Pinpoint the cell where the given text exists, returning its [X, Y] midpoint coordinate. 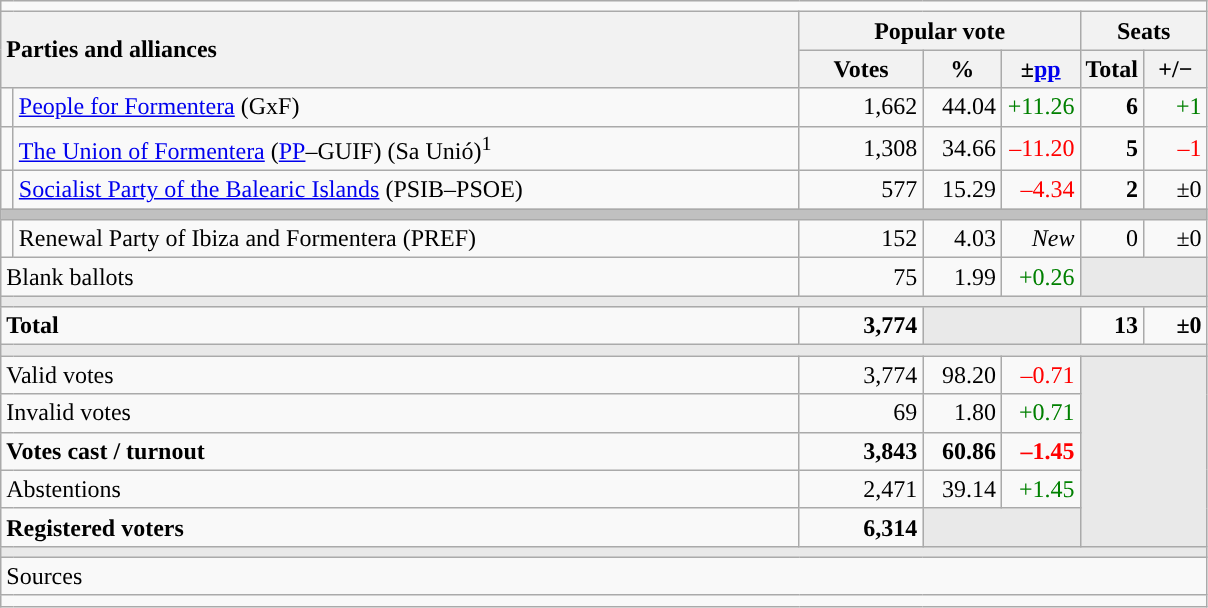
1,662 [861, 107]
+0.26 [1040, 277]
Registered voters [400, 527]
–1 [1176, 148]
Sources [604, 576]
1.99 [962, 277]
5 [1112, 148]
1.80 [962, 413]
% [962, 69]
–0.71 [1040, 375]
+11.26 [1040, 107]
Blank ballots [400, 277]
+1.45 [1040, 489]
Popular vote [940, 31]
New [1040, 239]
Parties and alliances [400, 50]
Valid votes [400, 375]
75 [861, 277]
+/− [1176, 69]
15.29 [962, 190]
–4.34 [1040, 190]
–11.20 [1040, 148]
6 [1112, 107]
98.20 [962, 375]
69 [861, 413]
6,314 [861, 527]
3,843 [861, 451]
Votes cast / turnout [400, 451]
–1.45 [1040, 451]
0 [1112, 239]
1,308 [861, 148]
2 [1112, 190]
Socialist Party of the Balearic Islands (PSIB–PSOE) [406, 190]
13 [1112, 326]
39.14 [962, 489]
577 [861, 190]
44.04 [962, 107]
60.86 [962, 451]
34.66 [962, 148]
2,471 [861, 489]
±pp [1040, 69]
Abstentions [400, 489]
Seats [1144, 31]
Renewal Party of Ibiza and Formentera (PREF) [406, 239]
The Union of Formentera (PP–GUIF) (Sa Unió)1 [406, 148]
Invalid votes [400, 413]
+1 [1176, 107]
Votes [861, 69]
People for Formentera (GxF) [406, 107]
+0.71 [1040, 413]
152 [861, 239]
4.03 [962, 239]
